Search for the cell housing the specified text and yield its [x, y] center coordinate. 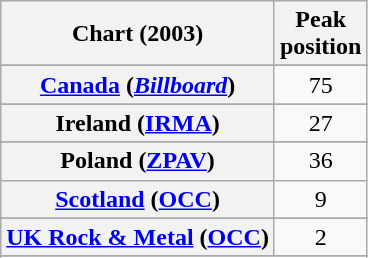
36 [320, 161]
UK Rock & Metal (OCC) [138, 237]
Poland (ZPAV) [138, 161]
Canada (Billboard) [138, 85]
Scotland (OCC) [138, 199]
Ireland (IRMA) [138, 123]
2 [320, 237]
Peakposition [320, 34]
Chart (2003) [138, 34]
9 [320, 199]
75 [320, 85]
27 [320, 123]
